Return the [x, y] coordinate for the center point of the cell that contains the specified text.  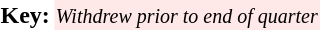
Withdrew prior to end of quarter [186, 15]
